Find where the given text appears and provide that cell's center as (x, y) coordinate. 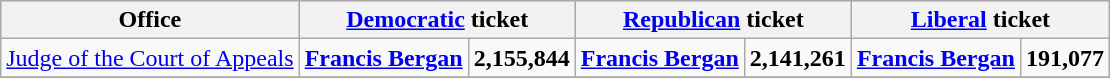
Republican ticket (713, 20)
2,141,261 (798, 58)
Office (150, 20)
Democratic ticket (437, 20)
191,077 (1064, 58)
2,155,844 (522, 58)
Liberal ticket (980, 20)
Judge of the Court of Appeals (150, 58)
